Pinpoint the cell where the given text exists, returning its (X, Y) midpoint coordinate. 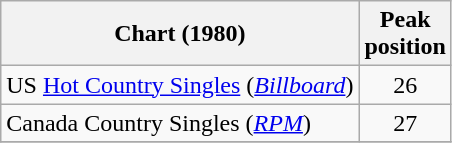
27 (405, 123)
Chart (1980) (180, 34)
Peakposition (405, 34)
US Hot Country Singles (Billboard) (180, 85)
Canada Country Singles (RPM) (180, 123)
26 (405, 85)
